For the text-containing cell, return its midpoint in (x, y) coordinate format. 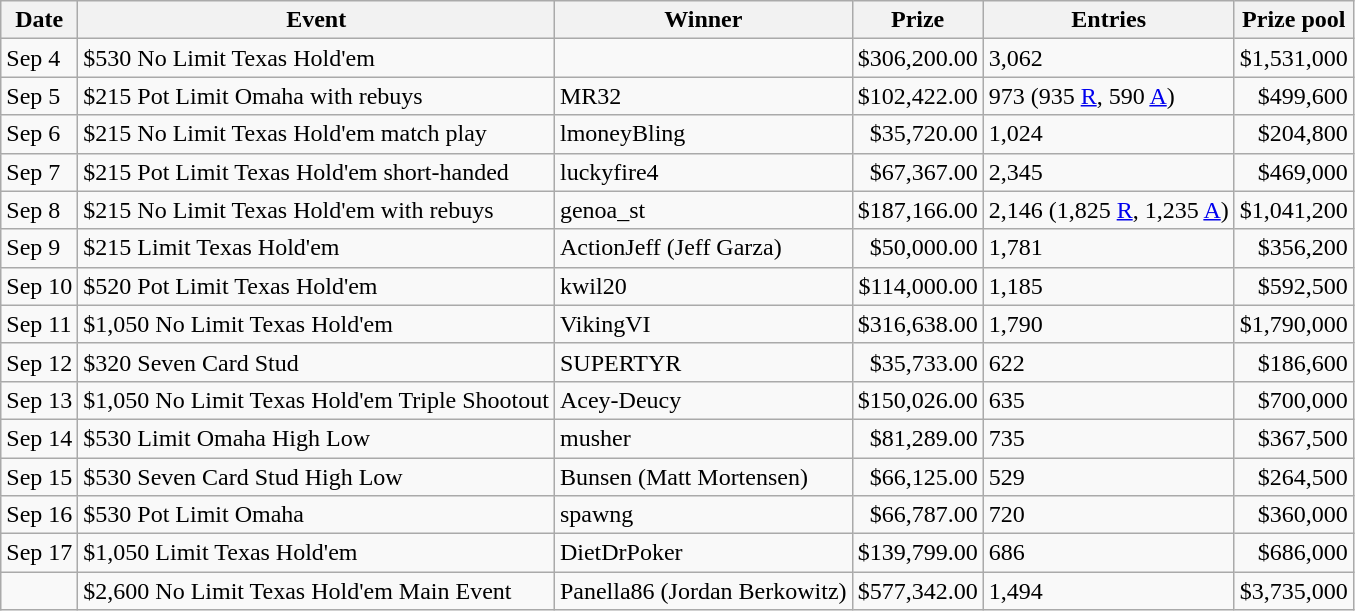
Winner (703, 20)
$67,367.00 (918, 172)
$1,790,000 (1294, 324)
3,062 (1108, 58)
VikingVI (703, 324)
Sep 13 (40, 400)
$1,041,200 (1294, 210)
spawng (703, 515)
720 (1108, 515)
$700,000 (1294, 400)
Sep 14 (40, 438)
2,345 (1108, 172)
SUPERTYR (703, 362)
$469,000 (1294, 172)
$264,500 (1294, 477)
$592,500 (1294, 286)
$81,289.00 (918, 438)
$3,735,000 (1294, 591)
529 (1108, 477)
686 (1108, 553)
$356,200 (1294, 248)
Sep 17 (40, 553)
Sep 7 (40, 172)
ActionJeff (Jeff Garza) (703, 248)
musher (703, 438)
$530 Limit Omaha High Low (316, 438)
$150,026.00 (918, 400)
$520 Pot Limit Texas Hold'em (316, 286)
2,146 (1,825 R, 1,235 A) (1108, 210)
$499,600 (1294, 96)
Sep 6 (40, 134)
$1,050 Limit Texas Hold'em (316, 553)
Sep 9 (40, 248)
$114,000.00 (918, 286)
lmoneyBling (703, 134)
Bunsen (Matt Mortensen) (703, 477)
Sep 4 (40, 58)
$306,200.00 (918, 58)
$320 Seven Card Stud (316, 362)
$66,125.00 (918, 477)
luckyfire4 (703, 172)
$1,531,000 (1294, 58)
$66,787.00 (918, 515)
$1,050 No Limit Texas Hold'em (316, 324)
$215 Pot Limit Omaha with rebuys (316, 96)
1,185 (1108, 286)
Prize (918, 20)
DietDrPoker (703, 553)
$139,799.00 (918, 553)
MR32 (703, 96)
$530 Pot Limit Omaha (316, 515)
Sep 10 (40, 286)
$187,166.00 (918, 210)
$204,800 (1294, 134)
$2,600 No Limit Texas Hold'em Main Event (316, 591)
Sep 5 (40, 96)
$577,342.00 (918, 591)
$316,638.00 (918, 324)
$35,720.00 (918, 134)
Date (40, 20)
635 (1108, 400)
$530 Seven Card Stud High Low (316, 477)
Sep 16 (40, 515)
973 (935 R, 590 A) (1108, 96)
1,024 (1108, 134)
Entries (1108, 20)
Sep 11 (40, 324)
genoa_st (703, 210)
1,494 (1108, 591)
622 (1108, 362)
$50,000.00 (918, 248)
Sep 12 (40, 362)
Acey-Deucy (703, 400)
$215 Pot Limit Texas Hold'em short-handed (316, 172)
$102,422.00 (918, 96)
$530 No Limit Texas Hold'em (316, 58)
Panella86 (Jordan Berkowitz) (703, 591)
$1,050 No Limit Texas Hold'em Triple Shootout (316, 400)
Event (316, 20)
Sep 8 (40, 210)
$360,000 (1294, 515)
$367,500 (1294, 438)
1,781 (1108, 248)
$686,000 (1294, 553)
Sep 15 (40, 477)
$186,600 (1294, 362)
735 (1108, 438)
$215 No Limit Texas Hold'em with rebuys (316, 210)
1,790 (1108, 324)
$215 Limit Texas Hold'em (316, 248)
Prize pool (1294, 20)
kwil20 (703, 286)
$215 No Limit Texas Hold'em match play (316, 134)
$35,733.00 (918, 362)
